Identify which cell holds the provided text, then report its [x, y] central coordinate. 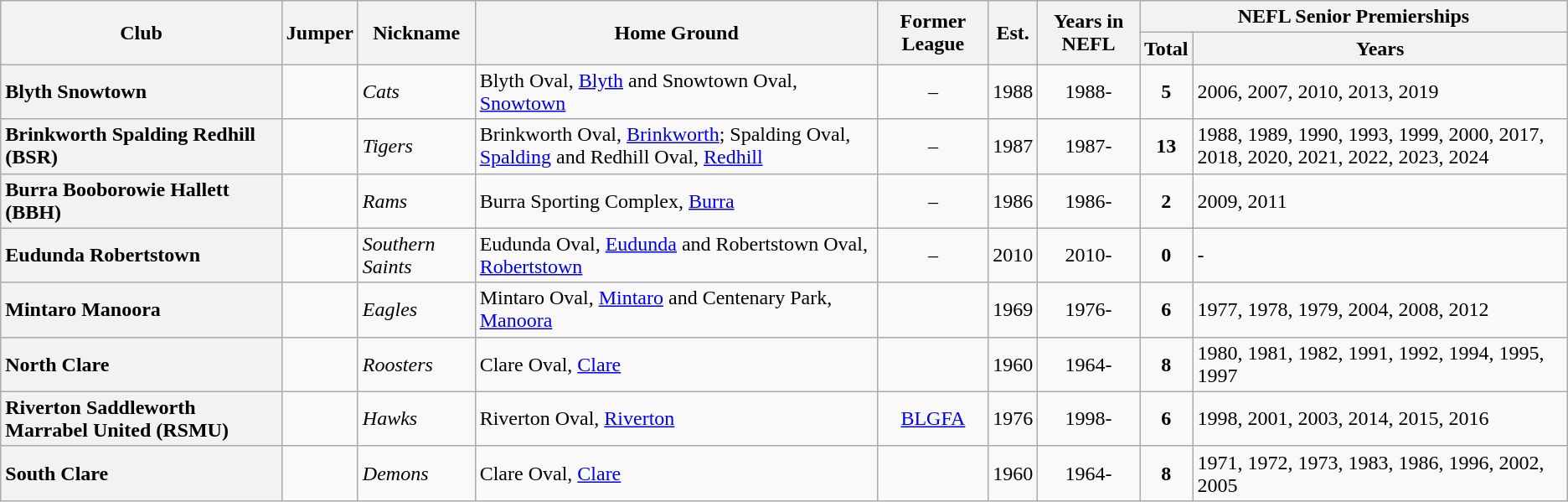
Burra Sporting Complex, Burra [677, 201]
1987 [1014, 146]
Club [142, 33]
1988, 1989, 1990, 1993, 1999, 2000, 2017, 2018, 2020, 2021, 2022, 2023, 2024 [1380, 146]
Eudunda Robertstown [142, 255]
Southern Saints [416, 255]
Cats [416, 92]
Est. [1014, 33]
1986- [1089, 201]
Mintaro Manoora [142, 310]
Riverton Saddleworth Marrabel United (RSMU) [142, 419]
Demons [416, 473]
1988- [1089, 92]
Home Ground [677, 33]
Riverton Oval, Riverton [677, 419]
Blyth Snowtown [142, 92]
5 [1166, 92]
Hawks [416, 419]
North Clare [142, 364]
Tigers [416, 146]
Brinkworth Oval, Brinkworth; Spalding Oval, Spalding and Redhill Oval, Redhill [677, 146]
2006, 2007, 2010, 2013, 2019 [1380, 92]
- [1380, 255]
BLGFA [933, 419]
1976- [1089, 310]
1987- [1089, 146]
1976 [1014, 419]
Nickname [416, 33]
2009, 2011 [1380, 201]
Total [1166, 49]
1998- [1089, 419]
Burra Booborowie Hallett (BBH) [142, 201]
Blyth Oval, Blyth and Snowtown Oval, Snowtown [677, 92]
2 [1166, 201]
13 [1166, 146]
Rams [416, 201]
Mintaro Oval, Mintaro and Centenary Park, Manoora [677, 310]
Jumper [320, 33]
0 [1166, 255]
1971, 1972, 1973, 1983, 1986, 1996, 2002, 2005 [1380, 473]
Years in NEFL [1089, 33]
1977, 1978, 1979, 2004, 2008, 2012 [1380, 310]
1986 [1014, 201]
South Clare [142, 473]
1969 [1014, 310]
Eagles [416, 310]
Years [1380, 49]
Eudunda Oval, Eudunda and Robertstown Oval, Robertstown [677, 255]
Brinkworth Spalding Redhill (BSR) [142, 146]
1988 [1014, 92]
1998, 2001, 2003, 2014, 2015, 2016 [1380, 419]
NEFL Senior Premierships [1354, 17]
1980, 1981, 1982, 1991, 1992, 1994, 1995, 1997 [1380, 364]
2010 [1014, 255]
Roosters [416, 364]
2010- [1089, 255]
Former League [933, 33]
